Output the (x, y) coordinate of the center of the cell containing the given text.  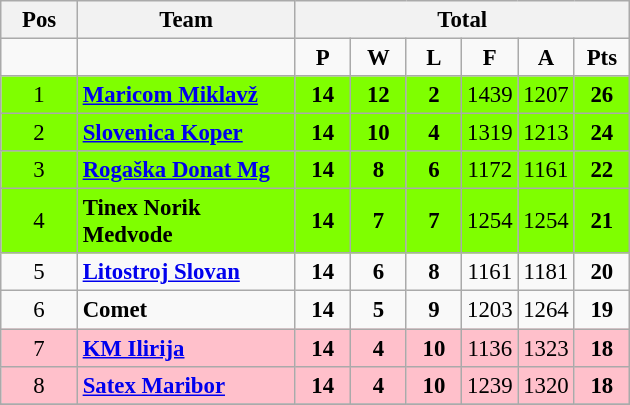
26 (602, 95)
F (490, 58)
A (546, 58)
Pos (40, 20)
1136 (490, 348)
1264 (546, 310)
Slovenica Koper (186, 133)
1207 (546, 95)
Pts (602, 58)
1239 (490, 385)
1439 (490, 95)
1320 (546, 385)
Litostroj Slovan (186, 273)
19 (602, 310)
KM Ilirija (186, 348)
1203 (490, 310)
1213 (546, 133)
1181 (546, 273)
3 (40, 170)
Satex Maribor (186, 385)
Team (186, 20)
24 (602, 133)
Tinex Norik Medvode (186, 222)
1323 (546, 348)
P (323, 58)
1172 (490, 170)
W (379, 58)
12 (379, 95)
Total (462, 20)
Comet (186, 310)
21 (602, 222)
Maricom Miklavž (186, 95)
22 (602, 170)
L (434, 58)
Rogaška Donat Mg (186, 170)
1319 (490, 133)
9 (434, 310)
1 (40, 95)
20 (602, 273)
